Return [X, Y] of the center of cell containing provided text 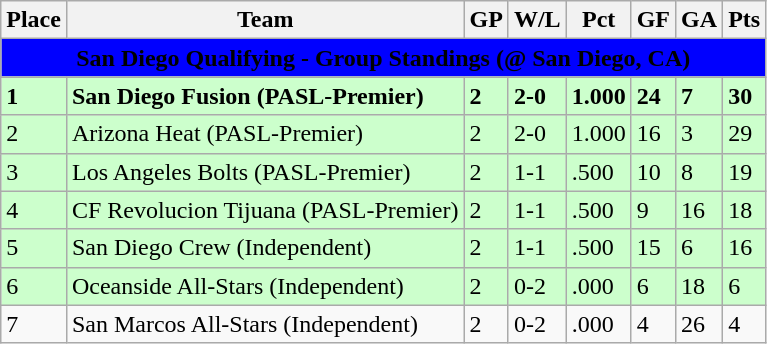
GF [653, 20]
San Diego Crew (Independent) [265, 248]
9 [653, 210]
30 [744, 96]
10 [653, 172]
GP [486, 20]
5 [34, 248]
CF Revolucion Tijuana (PASL-Premier) [265, 210]
Place [34, 20]
GA [700, 20]
Pct [598, 20]
Team [265, 20]
19 [744, 172]
Los Angeles Bolts (PASL-Premier) [265, 172]
Arizona Heat (PASL-Premier) [265, 134]
Oceanside All-Stars (Independent) [265, 286]
24 [653, 96]
15 [653, 248]
San Marcos All-Stars (Independent) [265, 324]
26 [700, 324]
San Diego Qualifying - Group Standings (@ San Diego, CA) [384, 58]
29 [744, 134]
1 [34, 96]
8 [700, 172]
W/L [537, 20]
San Diego Fusion (PASL-Premier) [265, 96]
Pts [744, 20]
